Determine the [x, y] coordinate at the center of the cell enclosing the given text.  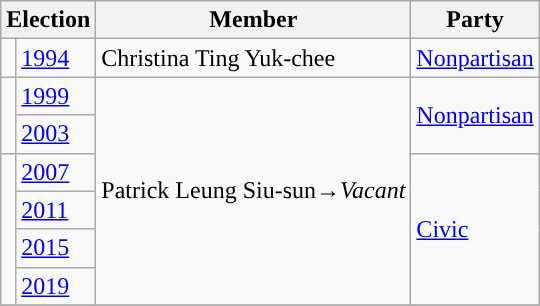
2007 [56, 172]
2019 [56, 286]
1994 [56, 58]
1999 [56, 96]
Patrick Leung Siu-sun→Vacant [254, 191]
Member [254, 20]
2011 [56, 210]
Christina Ting Yuk-chee [254, 58]
2015 [56, 248]
Election [48, 20]
Party [475, 20]
Civic [475, 229]
2003 [56, 134]
